Capture the cell that displays the provided text and extract its (x, y) central coordinate. 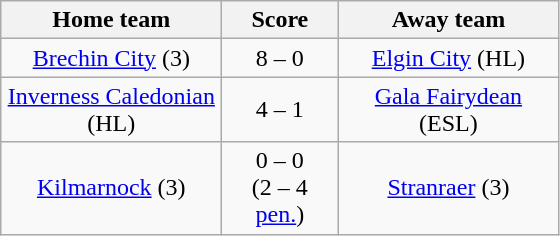
8 – 0 (280, 58)
0 – 0 (2 – 4 pen.) (280, 188)
Gala Fairydean (ESL) (448, 110)
Elgin City (HL) (448, 58)
Home team (112, 20)
4 – 1 (280, 110)
Brechin City (3) (112, 58)
Stranraer (3) (448, 188)
Inverness Caledonian (HL) (112, 110)
Away team (448, 20)
Kilmarnock (3) (112, 188)
Score (280, 20)
